From the cell containing the given text, extract its center point as (X, Y) coordinate. 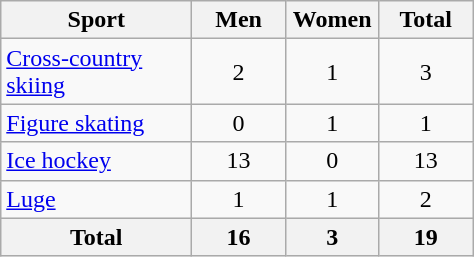
16 (239, 237)
Luge (96, 199)
Ice hockey (96, 161)
Women (332, 20)
Sport (96, 20)
19 (426, 237)
Men (239, 20)
Figure skating (96, 123)
Cross-country skiing (96, 72)
